Extract the (X, Y) coordinate from the center of the cell holding the provided text.  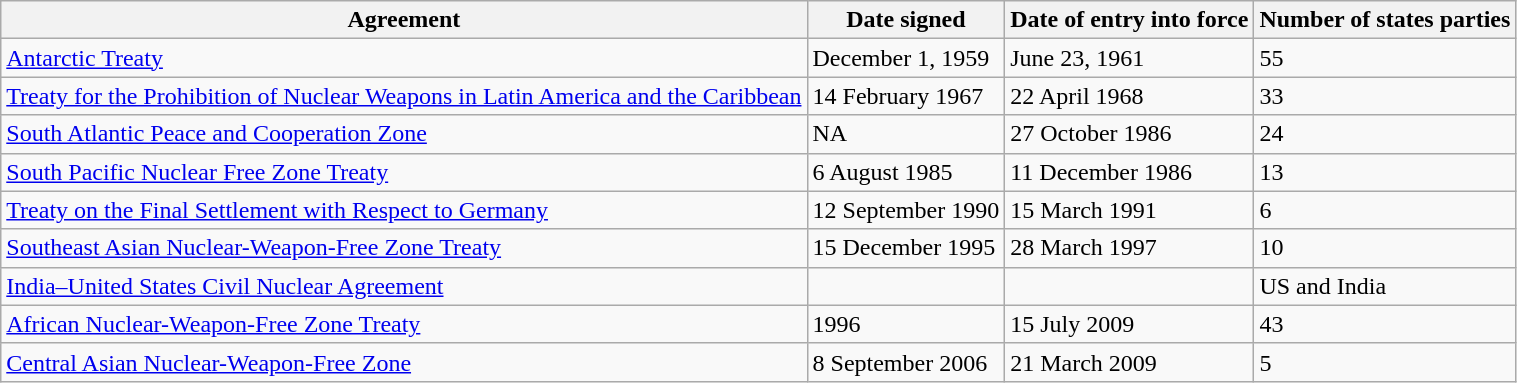
Date signed (906, 20)
Southeast Asian Nuclear-Weapon-Free Zone Treaty (404, 248)
Number of states parties (1385, 20)
8 September 2006 (906, 362)
Central Asian Nuclear-Weapon-Free Zone (404, 362)
South Pacific Nuclear Free Zone Treaty (404, 172)
43 (1385, 324)
55 (1385, 58)
33 (1385, 96)
Antarctic Treaty (404, 58)
December 1, 1959 (906, 58)
11 December 1986 (1130, 172)
10 (1385, 248)
5 (1385, 362)
June 23, 1961 (1130, 58)
Treaty on the Final Settlement with Respect to Germany (404, 210)
African Nuclear-Weapon-Free Zone Treaty (404, 324)
India–United States Civil Nuclear Agreement (404, 286)
6 (1385, 210)
NA (906, 134)
South Atlantic Peace and Cooperation Zone (404, 134)
15 July 2009 (1130, 324)
1996 (906, 324)
15 March 1991 (1130, 210)
27 October 1986 (1130, 134)
22 April 1968 (1130, 96)
21 March 2009 (1130, 362)
13 (1385, 172)
US and India (1385, 286)
Agreement (404, 20)
24 (1385, 134)
12 September 1990 (906, 210)
28 March 1997 (1130, 248)
6 August 1985 (906, 172)
15 December 1995 (906, 248)
Treaty for the Prohibition of Nuclear Weapons in Latin America and the Caribbean (404, 96)
Date of entry into force (1130, 20)
14 February 1967 (906, 96)
